Search for the cell housing the specified text and yield its [X, Y] center coordinate. 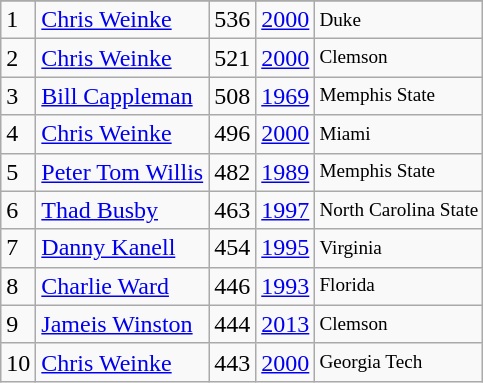
1989 [286, 172]
482 [232, 172]
1969 [286, 96]
446 [232, 286]
536 [232, 20]
1 [18, 20]
Florida [399, 286]
Peter Tom Willis [122, 172]
Thad Busby [122, 210]
Duke [399, 20]
Charlie Ward [122, 286]
1997 [286, 210]
Jameis Winston [122, 324]
508 [232, 96]
9 [18, 324]
3 [18, 96]
4 [18, 134]
444 [232, 324]
Bill Cappleman [122, 96]
Georgia Tech [399, 362]
7 [18, 248]
Virginia [399, 248]
463 [232, 210]
8 [18, 286]
443 [232, 362]
10 [18, 362]
454 [232, 248]
Miami [399, 134]
1993 [286, 286]
North Carolina State [399, 210]
5 [18, 172]
2013 [286, 324]
521 [232, 58]
6 [18, 210]
Danny Kanell [122, 248]
1995 [286, 248]
2 [18, 58]
496 [232, 134]
